Provide the [X, Y] coordinate of the cell's center where the given text is located.  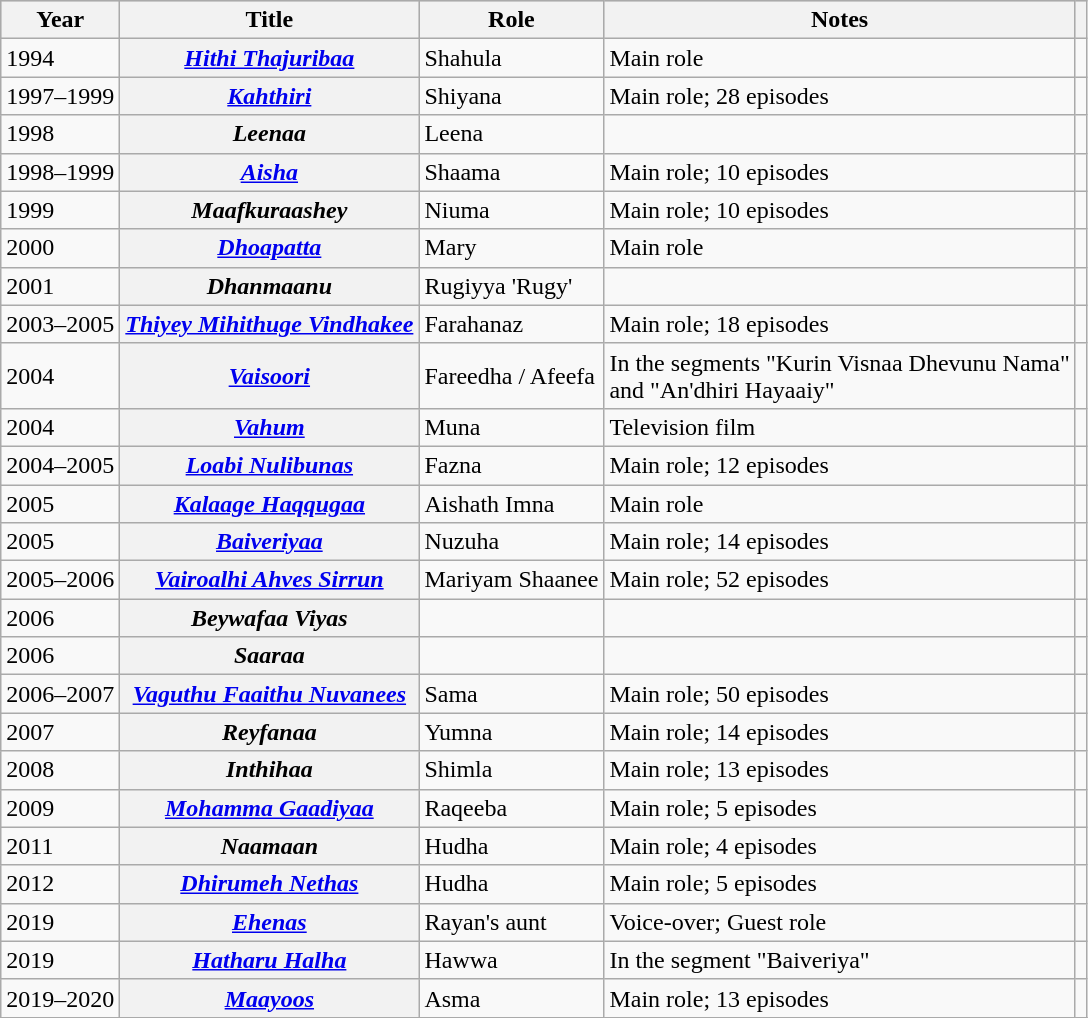
Rayan's aunt [512, 922]
2001 [60, 286]
Dhanmaanu [270, 286]
Sama [512, 694]
2008 [60, 770]
Title [270, 20]
Niuma [512, 210]
Beywafaa Viyas [270, 618]
1999 [60, 210]
Maafkuraashey [270, 210]
Shimla [512, 770]
Main role; 12 episodes [840, 465]
Shiyana [512, 96]
Main role; 50 episodes [840, 694]
Aishath Imna [512, 503]
2000 [60, 248]
Main role; 52 episodes [840, 580]
1998 [60, 134]
Muna [512, 427]
1994 [60, 58]
2007 [60, 732]
Dhirumeh Nethas [270, 884]
Reyfanaa [270, 732]
Leenaa [270, 134]
Dhoapatta [270, 248]
2004–2005 [60, 465]
2009 [60, 808]
Baiveriyaa [270, 542]
Hawwa [512, 960]
In the segment "Baiveriya" [840, 960]
Saaraa [270, 656]
Hatharu Halha [270, 960]
2003–2005 [60, 324]
Year [60, 20]
In the segments "Kurin Visnaa Dhevunu Nama"and "An'dhiri Hayaaiy" [840, 376]
Voice-over; Guest role [840, 922]
Notes [840, 20]
Hithi Thajuribaa [270, 58]
Nuzuha [512, 542]
Role [512, 20]
Kahthiri [270, 96]
Ehenas [270, 922]
Mary [512, 248]
Shahula [512, 58]
2005–2006 [60, 580]
1998–1999 [60, 172]
Main role; 4 episodes [840, 846]
Asma [512, 998]
Fazna [512, 465]
Leena [512, 134]
Naamaan [270, 846]
Mohamma Gaadiyaa [270, 808]
Thiyey Mihithuge Vindhakee [270, 324]
Kalaage Haqqugaa [270, 503]
Vahum [270, 427]
Main role; 18 episodes [840, 324]
Television film [840, 427]
2019–2020 [60, 998]
Rugiyya 'Rugy' [512, 286]
Maayoos [270, 998]
2006–2007 [60, 694]
Vaguthu Faaithu Nuvanees [270, 694]
Vaisoori [270, 376]
Vairoalhi Ahves Sirrun [270, 580]
Fareedha / Afeefa [512, 376]
1997–1999 [60, 96]
Aisha [270, 172]
Farahanaz [512, 324]
2011 [60, 846]
Shaama [512, 172]
Loabi Nulibunas [270, 465]
Mariyam Shaanee [512, 580]
Raqeeba [512, 808]
Yumna [512, 732]
2012 [60, 884]
Inthihaa [270, 770]
Main role; 28 episodes [840, 96]
